Capture the cell that displays the provided text and extract its [X, Y] central coordinate. 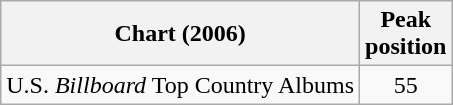
U.S. Billboard Top Country Albums [180, 85]
Peakposition [406, 34]
Chart (2006) [180, 34]
55 [406, 85]
